Output the (x, y) coordinate of the center of the cell containing the given text.  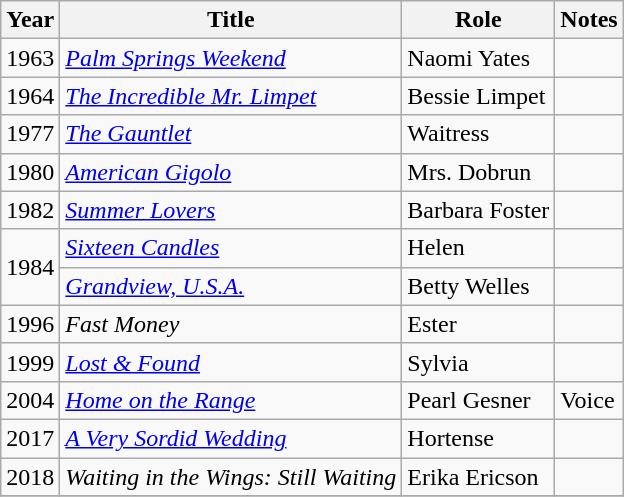
Grandview, U.S.A. (231, 286)
The Incredible Mr. Limpet (231, 96)
Sylvia (478, 362)
2017 (30, 438)
1996 (30, 324)
Fast Money (231, 324)
Summer Lovers (231, 210)
Waitress (478, 134)
1964 (30, 96)
Barbara Foster (478, 210)
Betty Welles (478, 286)
American Gigolo (231, 172)
1977 (30, 134)
Palm Springs Weekend (231, 58)
The Gauntlet (231, 134)
Voice (589, 400)
Hortense (478, 438)
1984 (30, 267)
1963 (30, 58)
Waiting in the Wings: Still Waiting (231, 477)
Mrs. Dobrun (478, 172)
Ester (478, 324)
Year (30, 20)
Pearl Gesner (478, 400)
2004 (30, 400)
1999 (30, 362)
Erika Ericson (478, 477)
Title (231, 20)
A Very Sordid Wedding (231, 438)
1980 (30, 172)
Bessie Limpet (478, 96)
2018 (30, 477)
Naomi Yates (478, 58)
Notes (589, 20)
Lost & Found (231, 362)
Sixteen Candles (231, 248)
Home on the Range (231, 400)
1982 (30, 210)
Role (478, 20)
Helen (478, 248)
